Return [X, Y] of the center of cell containing provided text 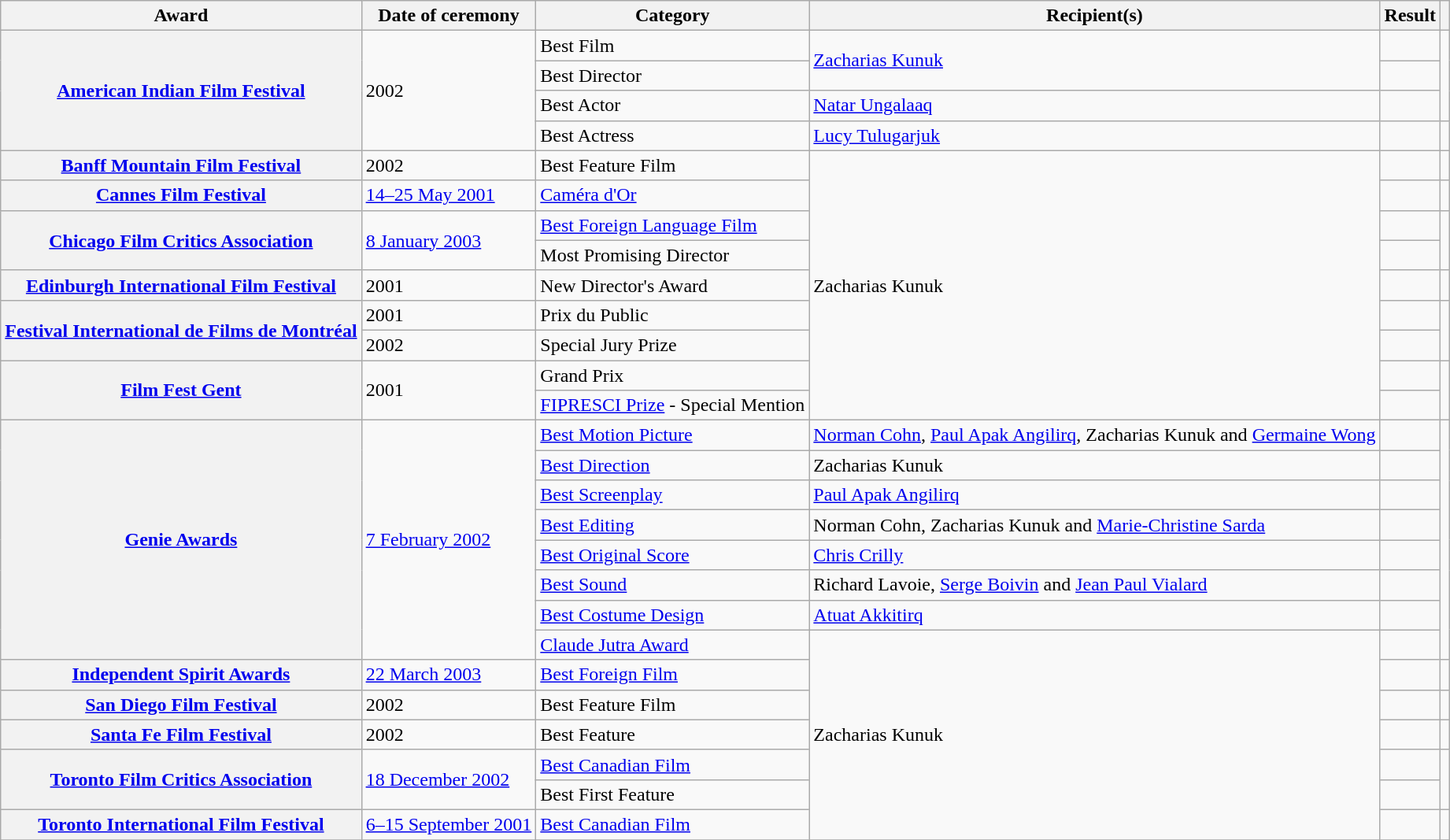
Best Actor [672, 105]
Independent Spirit Awards [181, 675]
Special Jury Prize [672, 345]
18 December 2002 [449, 779]
Richard Lavoie, Serge Boivin and Jean Paul Vialard [1094, 585]
Chicago Film Critics Association [181, 240]
Norman Cohn, Zacharias Kunuk and Marie-Christine Sarda [1094, 525]
Best Direction [672, 465]
Prix du Public [672, 315]
Best Costume Design [672, 615]
Toronto Film Critics Association [181, 779]
Recipient(s) [1094, 16]
Film Fest Gent [181, 390]
Best Director [672, 76]
New Director's Award [672, 285]
Best Film [672, 46]
Best Actress [672, 135]
Best Editing [672, 525]
14–25 May 2001 [449, 195]
Natar Ungalaaq [1094, 105]
Best Screenplay [672, 495]
Date of ceremony [449, 16]
22 March 2003 [449, 675]
Best Sound [672, 585]
Toronto International Film Festival [181, 824]
Atuat Akkitirq [1094, 615]
San Diego Film Festival [181, 705]
FIPRESCI Prize - Special Mention [672, 405]
6–15 September 2001 [449, 824]
Best First Feature [672, 794]
Category [672, 16]
Lucy Tulugarjuk [1094, 135]
Chris Crilly [1094, 555]
Paul Apak Angilirq [1094, 495]
8 January 2003 [449, 240]
American Indian Film Festival [181, 91]
Norman Cohn, Paul Apak Angilirq, Zacharias Kunuk and Germaine Wong [1094, 435]
Genie Awards [181, 540]
Banff Mountain Film Festival [181, 165]
Best Foreign Language Film [672, 225]
Award [181, 16]
Best Foreign Film [672, 675]
Best Feature [672, 735]
Best Motion Picture [672, 435]
Grand Prix [672, 376]
Best Original Score [672, 555]
7 February 2002 [449, 540]
Most Promising Director [672, 255]
Caméra d'Or [672, 195]
Edinburgh International Film Festival [181, 285]
Result [1410, 16]
Cannes Film Festival [181, 195]
Santa Fe Film Festival [181, 735]
Claude Jutra Award [672, 645]
Festival International de Films de Montréal [181, 330]
